Pinpoint the cell where the given text exists, returning its [x, y] midpoint coordinate. 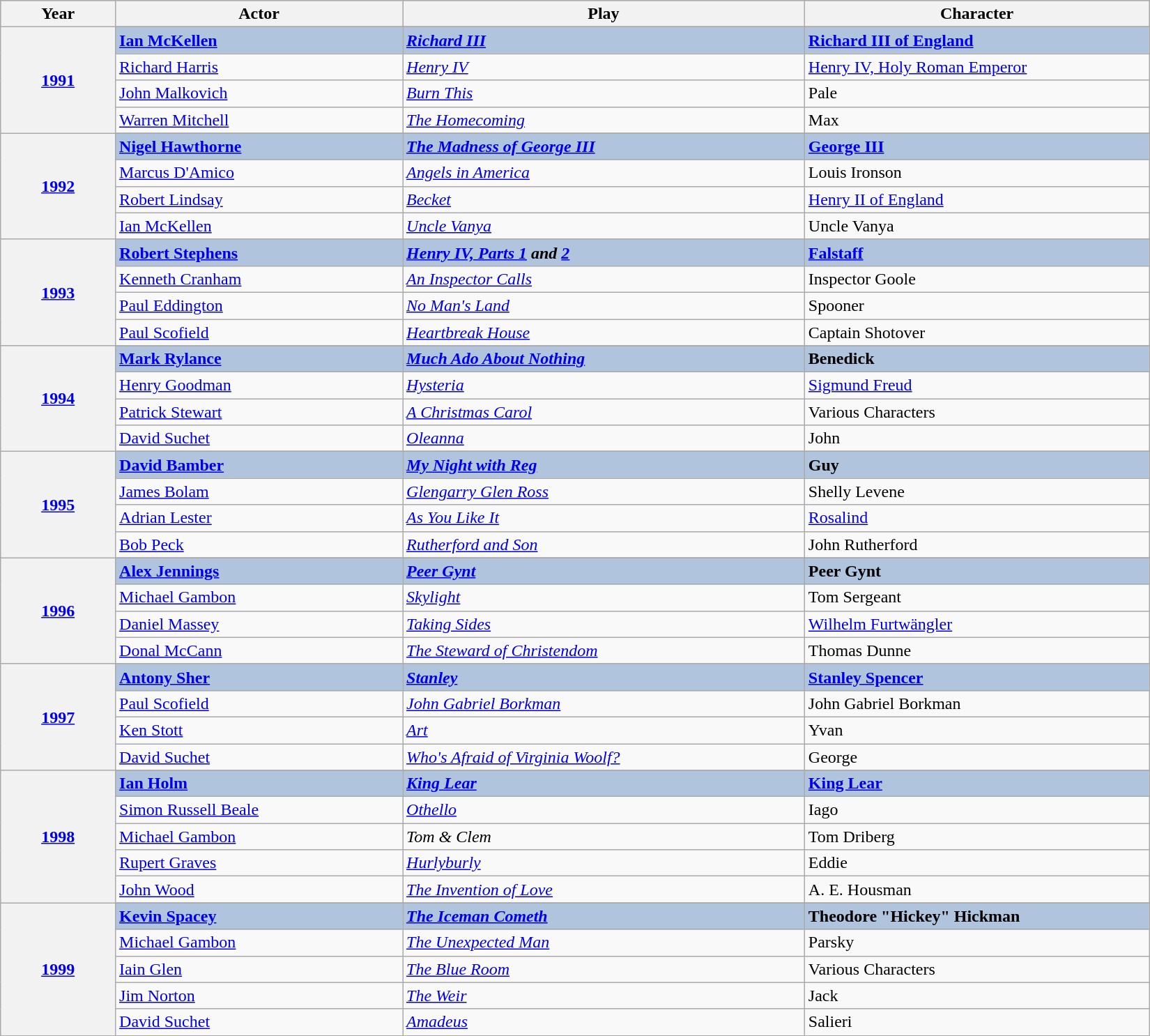
An Inspector Calls [604, 279]
Hysteria [604, 386]
1996 [59, 611]
David Bamber [259, 465]
The Invention of Love [604, 890]
Mark Rylance [259, 359]
Guy [976, 465]
Henry IV, Parts 1 and 2 [604, 252]
1994 [59, 399]
Who's Afraid of Virginia Woolf? [604, 756]
John Rutherford [976, 544]
Tom Driberg [976, 837]
As You Like It [604, 518]
Warren Mitchell [259, 120]
Richard III of England [976, 40]
1997 [59, 717]
1993 [59, 292]
Taking Sides [604, 624]
Alex Jennings [259, 571]
Heartbreak House [604, 333]
The Blue Room [604, 969]
Pale [976, 93]
1995 [59, 505]
Iain Glen [259, 969]
Robert Stephens [259, 252]
Simon Russell Beale [259, 810]
Theodore "Hickey" Hickman [976, 916]
Iago [976, 810]
Stanley Spencer [976, 677]
The Weir [604, 996]
Henry IV [604, 67]
Sigmund Freud [976, 386]
Paul Eddington [259, 305]
Bob Peck [259, 544]
Max [976, 120]
Play [604, 14]
Rosalind [976, 518]
Stanley [604, 677]
Henry II of England [976, 199]
Eddie [976, 863]
Donal McCann [259, 650]
The Homecoming [604, 120]
Parsky [976, 943]
Patrick Stewart [259, 412]
Thomas Dunne [976, 650]
Angels in America [604, 173]
Antony Sher [259, 677]
The Steward of Christendom [604, 650]
1998 [59, 837]
Jack [976, 996]
Salieri [976, 1022]
Amadeus [604, 1022]
The Iceman Cometh [604, 916]
Art [604, 730]
Oleanna [604, 439]
A Christmas Carol [604, 412]
Character [976, 14]
John Malkovich [259, 93]
Jim Norton [259, 996]
Rupert Graves [259, 863]
Louis Ironson [976, 173]
Kenneth Cranham [259, 279]
Marcus D'Amico [259, 173]
Much Ado About Nothing [604, 359]
Year [59, 14]
Richard Harris [259, 67]
Othello [604, 810]
Glengarry Glen Ross [604, 492]
George [976, 756]
Nigel Hawthorne [259, 146]
Falstaff [976, 252]
Yvan [976, 730]
George III [976, 146]
Kevin Spacey [259, 916]
Daniel Massey [259, 624]
James Bolam [259, 492]
Burn This [604, 93]
Henry IV, Holy Roman Emperor [976, 67]
John Wood [259, 890]
A. E. Housman [976, 890]
Rutherford and Son [604, 544]
Shelly Levene [976, 492]
Skylight [604, 597]
John [976, 439]
Richard III [604, 40]
1999 [59, 969]
Actor [259, 14]
1991 [59, 80]
Robert Lindsay [259, 199]
Wilhelm Furtwängler [976, 624]
Hurlyburly [604, 863]
Ken Stott [259, 730]
Tom & Clem [604, 837]
No Man's Land [604, 305]
Benedick [976, 359]
Captain Shotover [976, 333]
The Madness of George III [604, 146]
Becket [604, 199]
Adrian Lester [259, 518]
Spooner [976, 305]
My Night with Reg [604, 465]
The Unexpected Man [604, 943]
Tom Sergeant [976, 597]
1992 [59, 186]
Ian Holm [259, 784]
Inspector Goole [976, 279]
Henry Goodman [259, 386]
